Capture the cell that displays the provided text and extract its (X, Y) central coordinate. 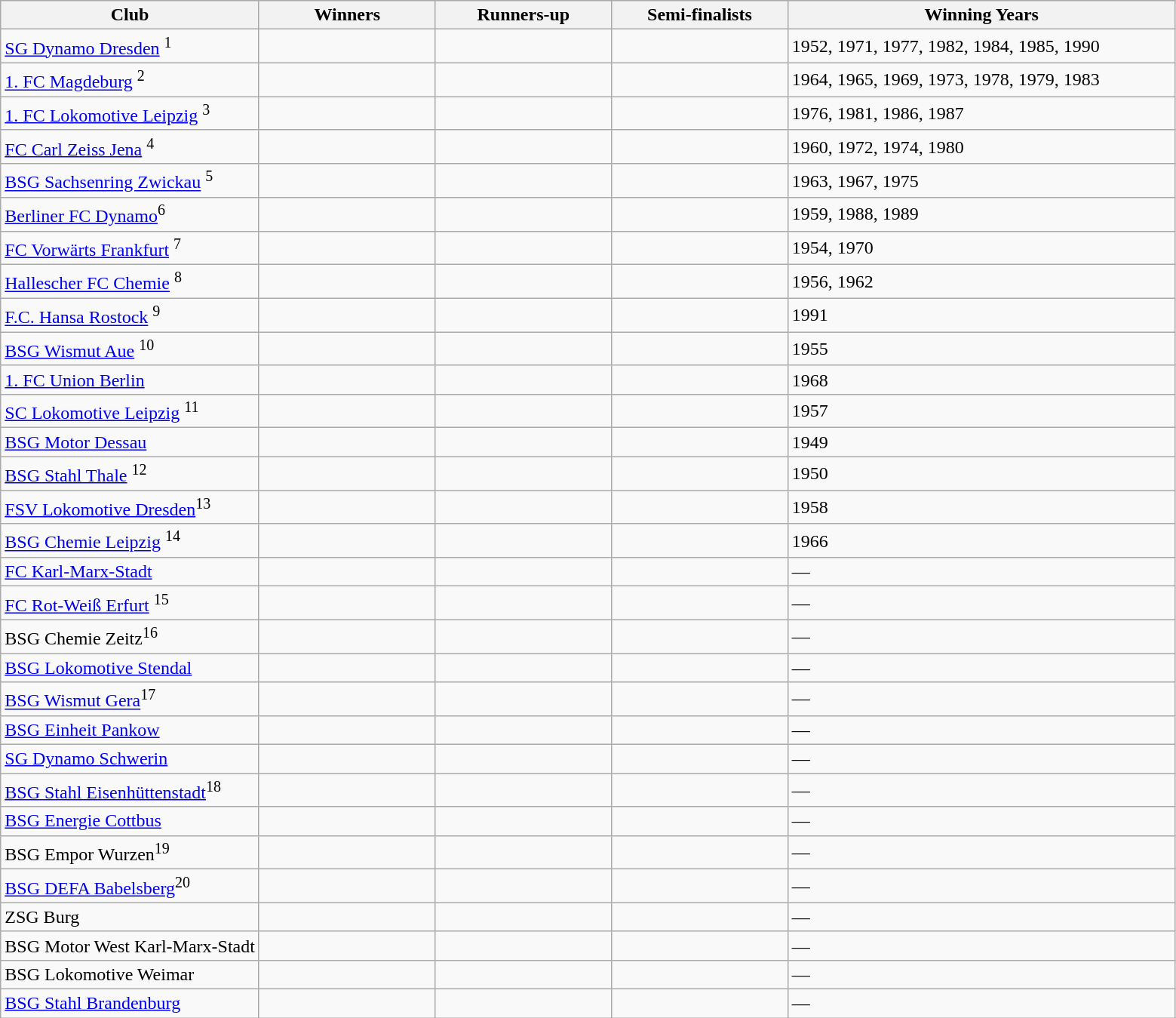
Winners (347, 15)
BSG Lokomotive Weimar (130, 974)
BSG Motor Dessau (130, 442)
Semi-finalists (700, 15)
1964, 1965, 1969, 1973, 1978, 1979, 1983 (981, 80)
BSG Sachsenring Zwickau 5 (130, 181)
BSG Energie Cottbus (130, 821)
1954, 1970 (981, 248)
SG Dynamo Dresden 1 (130, 47)
Winning Years (981, 15)
ZSG Burg (130, 917)
1956, 1962 (981, 282)
1991 (981, 315)
1952, 1971, 1977, 1982, 1984, 1985, 1990 (981, 47)
BSG Lokomotive Stendal (130, 668)
Runners-up (524, 15)
Berliner FC Dynamo6 (130, 214)
FC Carl Zeiss Jena 4 (130, 146)
F.C. Hansa Rostock 9 (130, 315)
1958 (981, 507)
FC Rot-Weiß Erfurt 15 (130, 604)
BSG Chemie Leipzig 14 (130, 540)
SC Lokomotive Leipzig 11 (130, 411)
Hallescher FC Chemie 8 (130, 282)
1. FC Union Berlin (130, 380)
BSG Wismut Gera17 (130, 699)
BSG DEFA Babelsberg20 (130, 886)
1966 (981, 540)
1. FC Lokomotive Leipzig 3 (130, 113)
BSG Stahl Brandenburg (130, 1004)
1968 (981, 380)
BSG Stahl Thale 12 (130, 474)
SG Dynamo Schwerin (130, 759)
FSV Lokomotive Dresden13 (130, 507)
BSG Stahl Eisenhüttenstadt18 (130, 791)
1976, 1981, 1986, 1987 (981, 113)
Club (130, 15)
BSG Chemie Zeitz16 (130, 637)
BSG Empor Wurzen19 (130, 853)
1960, 1972, 1974, 1980 (981, 146)
1. FC Magdeburg 2 (130, 80)
1957 (981, 411)
FC Karl-Marx-Stadt (130, 572)
1950 (981, 474)
1963, 1967, 1975 (981, 181)
1955 (981, 349)
BSG Einheit Pankow (130, 730)
1959, 1988, 1989 (981, 214)
FC Vorwärts Frankfurt 7 (130, 248)
BSG Wismut Aue 10 (130, 349)
1949 (981, 442)
BSG Motor West Karl-Marx-Stadt (130, 946)
